Capture the cell that displays the provided text and extract its (X, Y) central coordinate. 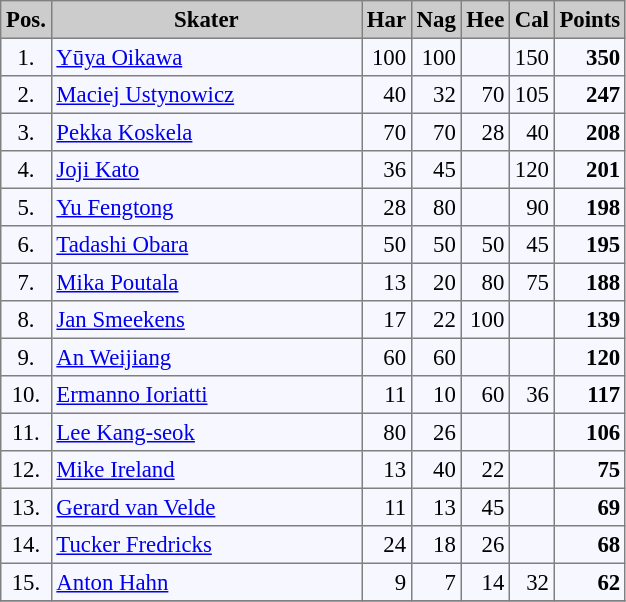
68 (590, 545)
188 (590, 282)
208 (590, 132)
14 (485, 582)
20 (436, 282)
198 (590, 207)
Points (590, 20)
24 (387, 545)
13. (26, 507)
350 (590, 57)
5. (26, 207)
Yūya Oikawa (206, 57)
10 (436, 395)
Joji Kato (206, 170)
Nag (436, 20)
18 (436, 545)
9. (26, 357)
117 (590, 395)
Jan Smeekens (206, 320)
150 (532, 57)
Tadashi Obara (206, 245)
Pos. (26, 20)
Har (387, 20)
12. (26, 470)
Maciej Ustynowicz (206, 95)
105 (532, 95)
An Weijiang (206, 357)
Lee Kang-seok (206, 432)
Mika Poutala (206, 282)
Tucker Fredricks (206, 545)
15. (26, 582)
4. (26, 170)
201 (590, 170)
90 (532, 207)
6. (26, 245)
69 (590, 507)
Gerard van Velde (206, 507)
1. (26, 57)
106 (590, 432)
139 (590, 320)
Yu Fengtong (206, 207)
195 (590, 245)
Cal (532, 20)
9 (387, 582)
10. (26, 395)
Skater (206, 20)
Anton Hahn (206, 582)
247 (590, 95)
62 (590, 582)
Hee (485, 20)
2. (26, 95)
11. (26, 432)
Pekka Koskela (206, 132)
3. (26, 132)
7. (26, 282)
17 (387, 320)
Ermanno Ioriatti (206, 395)
Mike Ireland (206, 470)
7 (436, 582)
14. (26, 545)
8. (26, 320)
